Scan for the cell matching the given text and deliver its [x, y] coordinate at center. 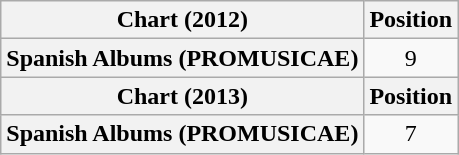
Chart (2013) [182, 96]
9 [411, 58]
Chart (2012) [182, 20]
7 [411, 134]
